From the cell containing the given text, extract its center point as [x, y] coordinate. 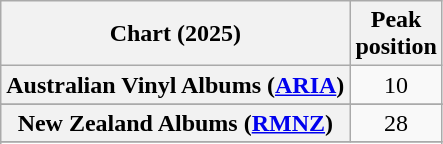
Chart (2025) [176, 34]
New Zealand Albums (RMNZ) [176, 123]
Australian Vinyl Albums (ARIA) [176, 85]
28 [396, 123]
10 [396, 85]
Peakposition [396, 34]
